Extract the (X, Y) coordinate from the center of the cell holding the provided text.  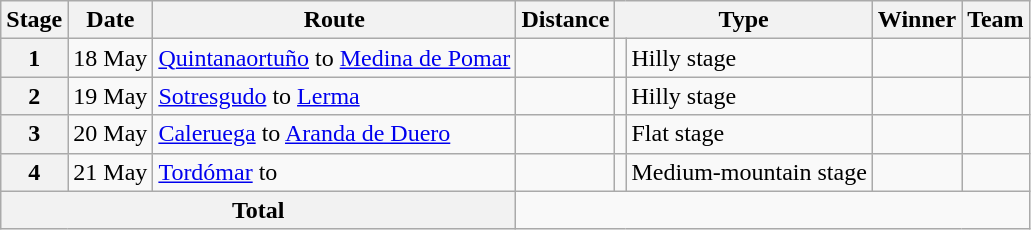
Total (258, 210)
4 (34, 172)
Type (744, 20)
Distance (566, 20)
Stage (34, 20)
Team (996, 20)
2 (34, 96)
18 May (110, 58)
Medium-mountain stage (749, 172)
Sotresgudo to Lerma (334, 96)
Date (110, 20)
Flat stage (749, 134)
Caleruega to Aranda de Duero (334, 134)
Winner (916, 20)
20 May (110, 134)
Route (334, 20)
19 May (110, 96)
3 (34, 134)
1 (34, 58)
Tordómar to (334, 172)
Quintanaortuño to Medina de Pomar (334, 58)
21 May (110, 172)
